Identify which cell holds the provided text, then report its [X, Y] central coordinate. 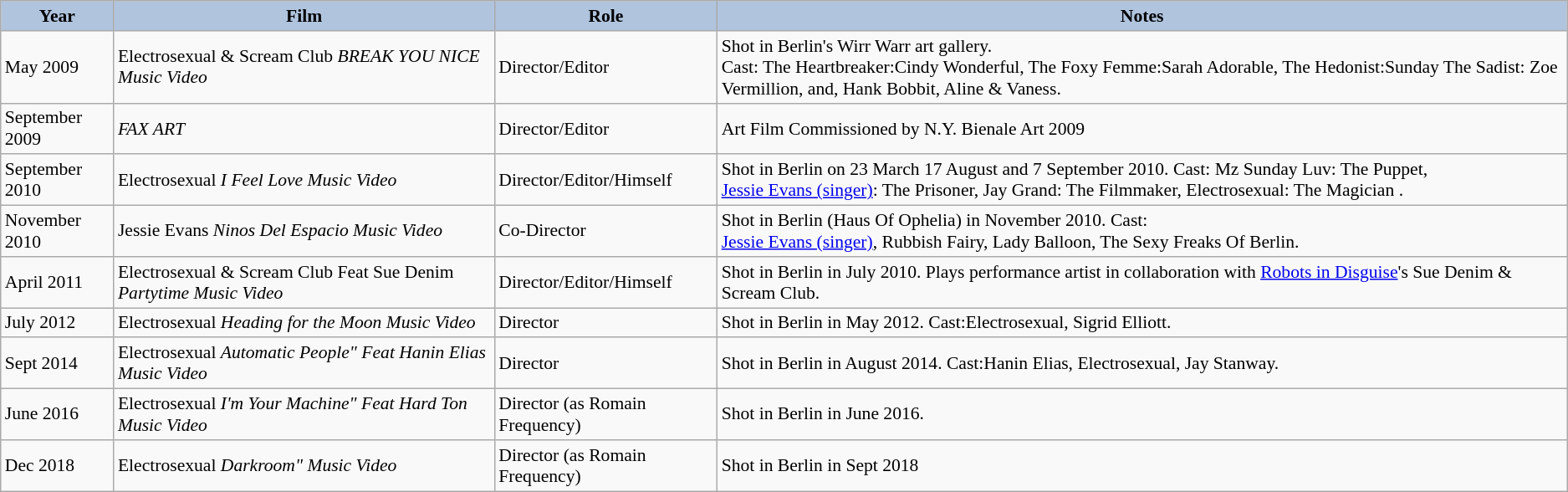
Role [605, 16]
Shot in Berlin in Sept 2018 [1142, 465]
July 2012 [57, 323]
September 2009 [57, 129]
Art Film Commissioned by N.Y. Bienale Art 2009 [1142, 129]
Electrosexual Darkroom" Music Video [304, 465]
Electrosexual & Scream Club BREAK YOU NICE Music Video [304, 67]
Shot in Berlin in July 2010. Plays performance artist in collaboration with Robots in Disguise's Sue Denim & Scream Club. [1142, 283]
FAX ART [304, 129]
Notes [1142, 16]
Electrosexual Automatic People" Feat Hanin Elias Music Video [304, 363]
Shot in Berlin in June 2016. [1142, 415]
April 2011 [57, 283]
Shot in Berlin in August 2014. Cast:Hanin Elias, Electrosexual, Jay Stanway. [1142, 363]
Jessie Evans Ninos Del Espacio Music Video [304, 231]
Electrosexual & Scream Club Feat Sue Denim Partytime Music Video [304, 283]
Shot in Berlin in May 2012. Cast:Electrosexual, Sigrid Elliott. [1142, 323]
Electrosexual I Feel Love Music Video [304, 181]
September 2010 [57, 181]
Electrosexual Heading for the Moon Music Video [304, 323]
Electrosexual I'm Your Machine" Feat Hard Ton Music Video [304, 415]
Co-Director [605, 231]
Sept 2014 [57, 363]
June 2016 [57, 415]
May 2009 [57, 67]
Film [304, 16]
Shot in Berlin (Haus Of Ophelia) in November 2010. Cast:Jessie Evans (singer), Rubbish Fairy, Lady Balloon, The Sexy Freaks Of Berlin. [1142, 231]
November 2010 [57, 231]
Dec 2018 [57, 465]
Year [57, 16]
